Detect which cell encompasses the target text, then output its [X, Y] center coordinate. 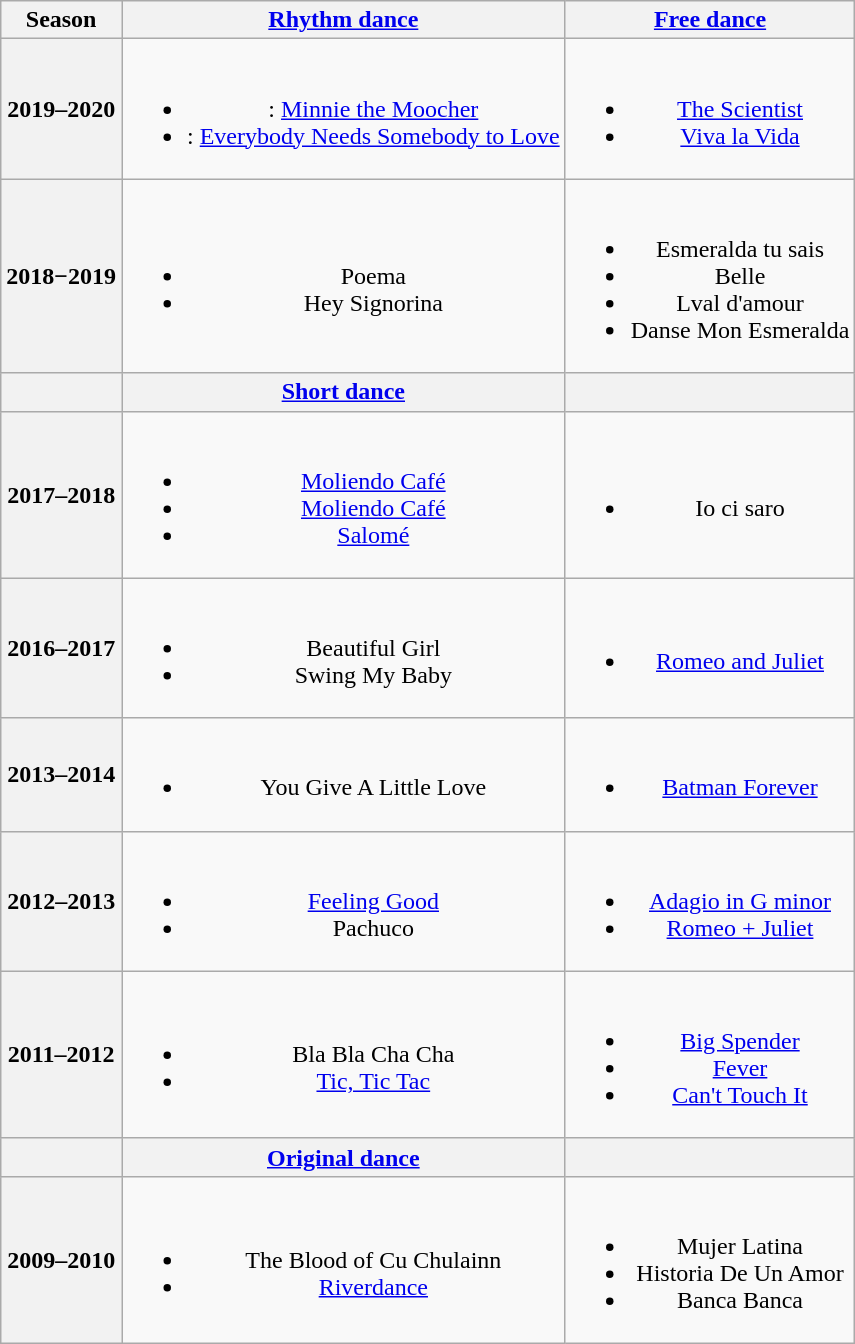
2011–2012 [62, 1054]
2016–2017 [62, 648]
Esmeralda tu sais Belle Lval d'amour Danse Mon Esmeralda [710, 276]
You Give A Little Love [344, 774]
Mujer Latina Historia De Un Amor Banca Banca [710, 1260]
2017–2018 [62, 494]
Batman Forever [710, 774]
Big Spender Fever Can't Touch It [710, 1054]
Io ci saro [710, 494]
Free dance [710, 20]
Short dance [344, 392]
Season [62, 20]
2019–2020 [62, 109]
Beautiful Girl Swing My Baby [344, 648]
Bla Bla Cha Cha Tic, Tic Tac [344, 1054]
2009–2010 [62, 1260]
: Minnie the Moocher: Everybody Needs Somebody to Love [344, 109]
Adagio in G minor Romeo + Juliet [710, 901]
Original dance [344, 1157]
Feeling Good Pachuco [344, 901]
Poema Hey Signorina [344, 276]
Rhythm dance [344, 20]
2013–2014 [62, 774]
2018−2019 [62, 276]
Romeo and Juliet [710, 648]
Moliendo Café Moliendo Café Salomé [344, 494]
The Scientist Viva la Vida [710, 109]
2012–2013 [62, 901]
The Blood of Cu ChulainnRiverdance [344, 1260]
